Pinpoint the cell where the given text exists, returning its [X, Y] midpoint coordinate. 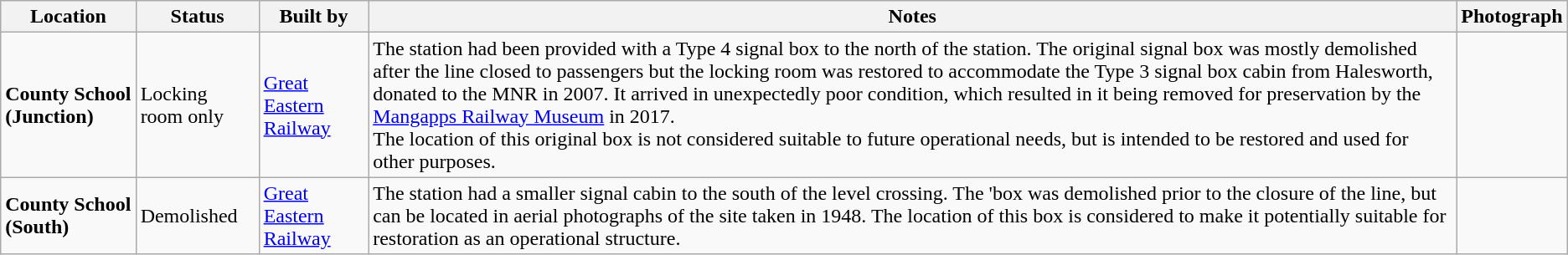
County School (Junction) [69, 105]
Built by [313, 17]
Status [198, 17]
County School (South) [69, 216]
Demolished [198, 216]
Locking room only [198, 105]
Location [69, 17]
Photograph [1512, 17]
Notes [913, 17]
